Determine the (x, y) coordinate at the center of the cell enclosing the given text.  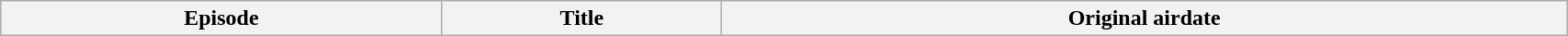
Episode (221, 18)
Original airdate (1145, 18)
Title (582, 18)
